Search for the cell housing the specified text and yield its (X, Y) center coordinate. 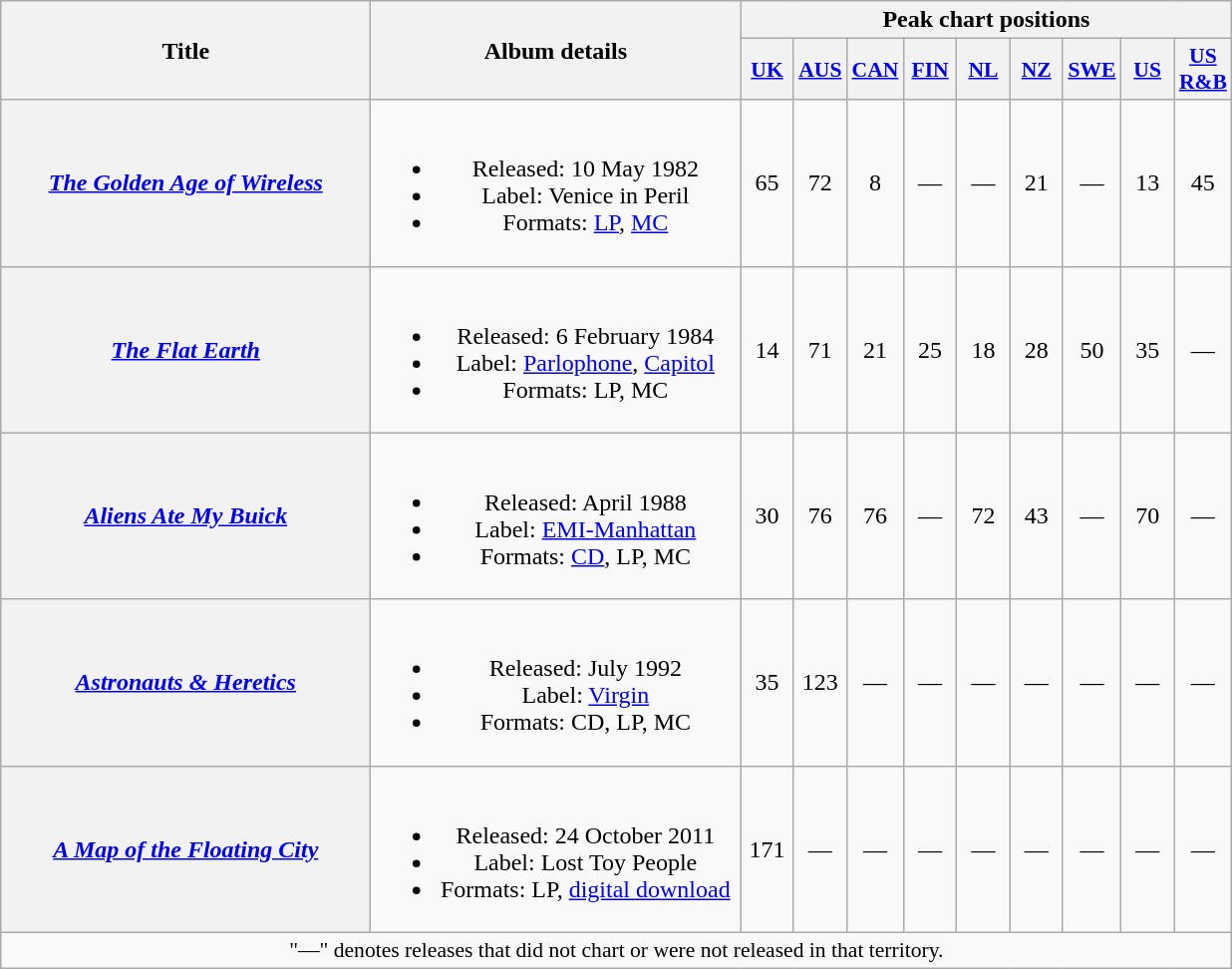
45 (1203, 183)
50 (1091, 349)
US (1148, 70)
28 (1037, 349)
14 (768, 349)
A Map of the Floating City (185, 849)
NZ (1037, 70)
71 (819, 349)
Released: 6 February 1984Label: Parlophone, CapitolFormats: LP, MC (556, 349)
"—" denotes releases that did not chart or were not released in that territory. (616, 950)
171 (768, 849)
CAN (875, 70)
Released: July 1992Label: VirginFormats: CD, LP, MC (556, 682)
US R&B (1203, 70)
13 (1148, 183)
43 (1037, 516)
UK (768, 70)
8 (875, 183)
Astronauts & Heretics (185, 682)
The Flat Earth (185, 349)
30 (768, 516)
SWE (1091, 70)
Peak chart positions (987, 20)
Released: 24 October 2011Label: Lost Toy PeopleFormats: LP, digital download (556, 849)
Released: 10 May 1982Label: Venice in PerilFormats: LP, MC (556, 183)
Title (185, 50)
FIN (929, 70)
Album details (556, 50)
65 (768, 183)
AUS (819, 70)
Released: April 1988Label: EMI-ManhattanFormats: CD, LP, MC (556, 516)
25 (929, 349)
18 (983, 349)
The Golden Age of Wireless (185, 183)
NL (983, 70)
Aliens Ate My Buick (185, 516)
123 (819, 682)
70 (1148, 516)
